Capture the cell that displays the provided text and extract its (x, y) central coordinate. 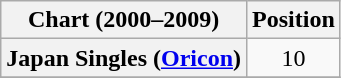
Chart (2000–2009) (124, 20)
Position (294, 20)
Japan Singles (Oricon) (124, 58)
10 (294, 58)
